Return (X, Y) of the center of cell containing provided text 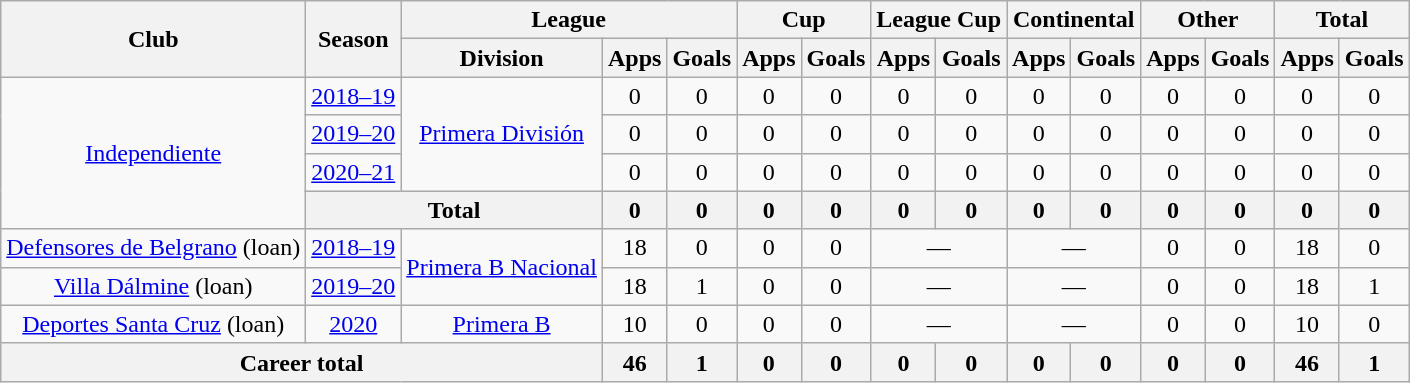
Continental (1074, 20)
2020 (354, 324)
Club (154, 39)
Deportes Santa Cruz (loan) (154, 324)
Defensores de Belgrano (loan) (154, 248)
Villa Dálmine (loan) (154, 286)
Other (1208, 20)
League Cup (939, 20)
Primera B Nacional (502, 267)
2020–21 (354, 172)
Independiente (154, 153)
Primera B (502, 324)
Career total (302, 362)
League (569, 20)
Division (502, 58)
Season (354, 39)
Primera División (502, 134)
Cup (804, 20)
